Extract the (x, y) coordinate from the center of the cell holding the provided text.  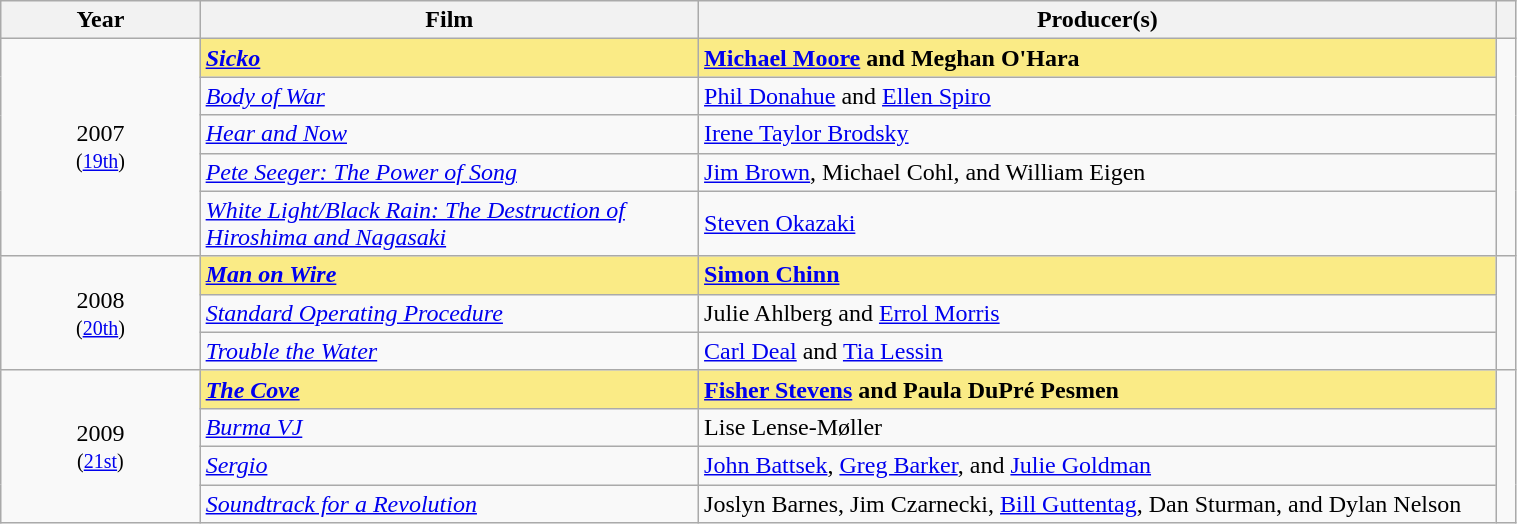
Trouble the Water (449, 351)
2007(19th) (100, 148)
Michael Moore and Meghan O'Hara (1098, 58)
2008(20th) (100, 313)
Phil Donahue and Ellen Spiro (1098, 96)
Hear and Now (449, 134)
Sicko (449, 58)
Standard Operating Procedure (449, 313)
Joslyn Barnes, Jim Czarnecki, Bill Guttentag, Dan Sturman, and Dylan Nelson (1098, 503)
Year (100, 20)
Irene Taylor Brodsky (1098, 134)
Steven Okazaki (1098, 224)
Man on Wire (449, 275)
The Cove (449, 389)
Burma VJ (449, 427)
Sergio (449, 465)
Producer(s) (1098, 20)
Film (449, 20)
Simon Chinn (1098, 275)
Jim Brown, Michael Cohl, and William Eigen (1098, 172)
Soundtrack for a Revolution (449, 503)
Body of War (449, 96)
Julie Ahlberg and Errol Morris (1098, 313)
2009(21st) (100, 446)
Fisher Stevens and Paula DuPré Pesmen (1098, 389)
Carl Deal and Tia Lessin (1098, 351)
Lise Lense-Møller (1098, 427)
White Light/Black Rain: The Destruction of Hiroshima and Nagasaki (449, 224)
Pete Seeger: The Power of Song (449, 172)
John Battsek, Greg Barker, and Julie Goldman (1098, 465)
